Identify which cell holds the provided text, then report its [x, y] central coordinate. 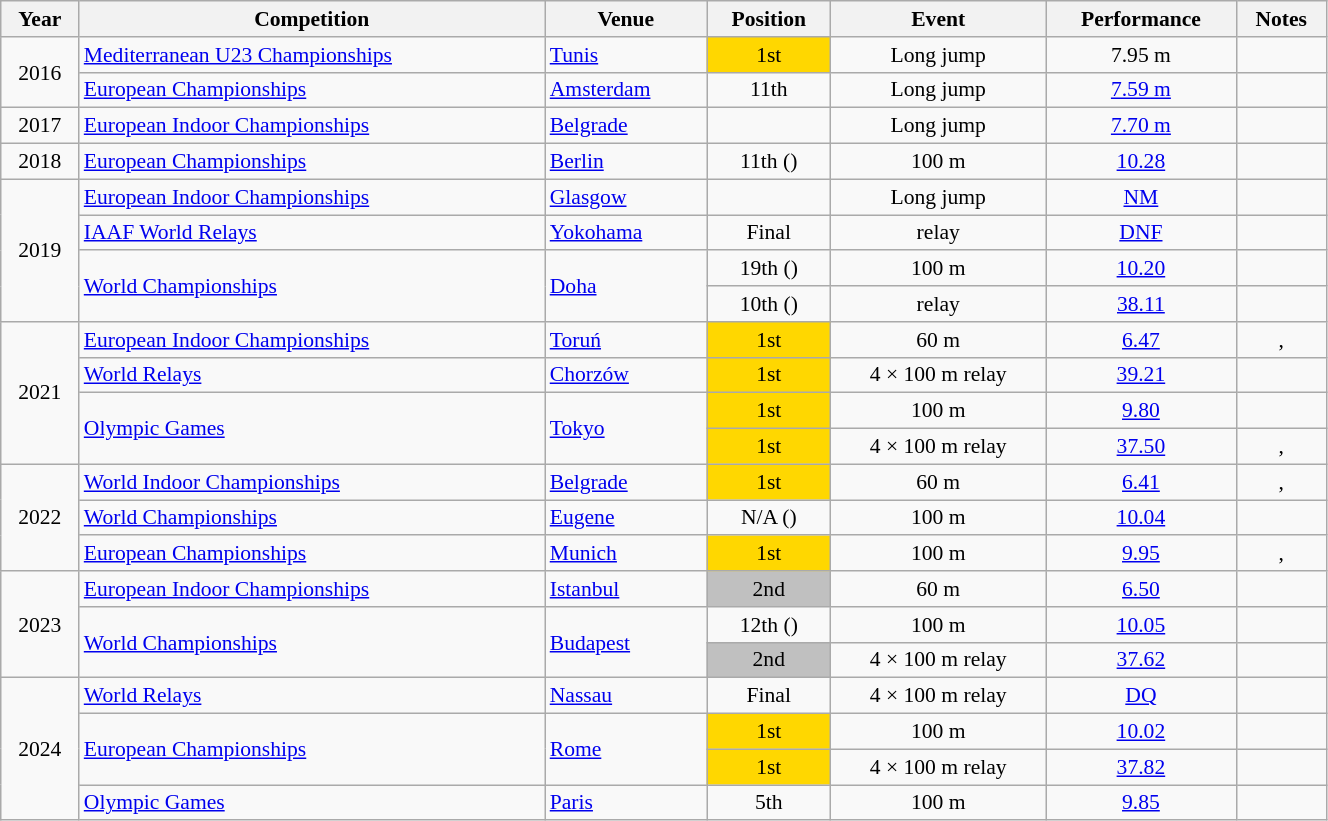
NM [1141, 197]
Istanbul [626, 589]
Berlin [626, 162]
6.41 [1141, 482]
Doha [626, 286]
19th () [769, 269]
2022 [40, 518]
N/A () [769, 518]
9.95 [1141, 554]
10.20 [1141, 269]
9.80 [1141, 411]
7.59 m [1141, 90]
37.50 [1141, 447]
Performance [1141, 19]
10.02 [1141, 732]
Yokohama [626, 233]
2017 [40, 126]
Chorzów [626, 375]
39.21 [1141, 375]
World Indoor Championships [312, 482]
7.95 m [1141, 55]
Budapest [626, 642]
Mediterranean U23 Championships [312, 55]
2023 [40, 624]
Position [769, 19]
Notes [1281, 19]
Rome [626, 750]
Paris [626, 803]
Eugene [626, 518]
Nassau [626, 696]
2021 [40, 393]
2019 [40, 250]
Competition [312, 19]
Venue [626, 19]
Toruń [626, 340]
38.11 [1141, 304]
2018 [40, 162]
Tunis [626, 55]
37.82 [1141, 767]
Amsterdam [626, 90]
Event [938, 19]
Munich [626, 554]
5th [769, 803]
DNF [1141, 233]
7.70 m [1141, 126]
Tokyo [626, 428]
10.28 [1141, 162]
6.47 [1141, 340]
2016 [40, 72]
9.85 [1141, 803]
6.50 [1141, 589]
10.05 [1141, 625]
12th () [769, 625]
Glasgow [626, 197]
DQ [1141, 696]
2024 [40, 749]
IAAF World Relays [312, 233]
11th () [769, 162]
37.62 [1141, 660]
10th () [769, 304]
10.04 [1141, 518]
Year [40, 19]
11th [769, 90]
